Detect which cell encompasses the target text, then output its [x, y] center coordinate. 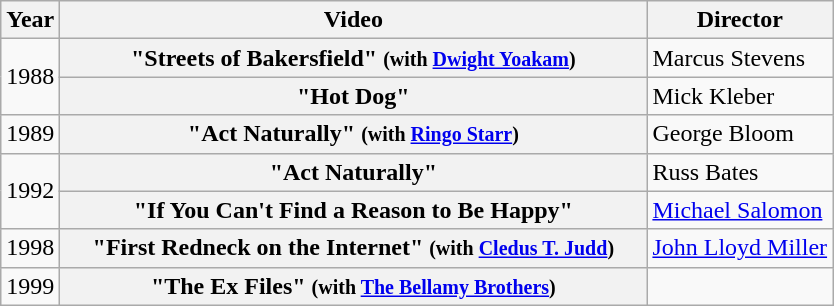
Russ Bates [740, 172]
Marcus Stevens [740, 58]
"If You Can't Find a Reason to Be Happy" [354, 210]
1998 [30, 248]
Video [354, 20]
Director [740, 20]
1999 [30, 286]
"Hot Dog" [354, 96]
Mick Kleber [740, 96]
"The Ex Files" (with The Bellamy Brothers) [354, 286]
John Lloyd Miller [740, 248]
Year [30, 20]
"Act Naturally" [354, 172]
George Bloom [740, 134]
1989 [30, 134]
"Streets of Bakersfield" (with Dwight Yoakam) [354, 58]
1992 [30, 191]
"First Redneck on the Internet" (with Cledus T. Judd) [354, 248]
1988 [30, 77]
"Act Naturally" (with Ringo Starr) [354, 134]
Michael Salomon [740, 210]
